Scan for the cell matching the given text and deliver its [X, Y] coordinate at center. 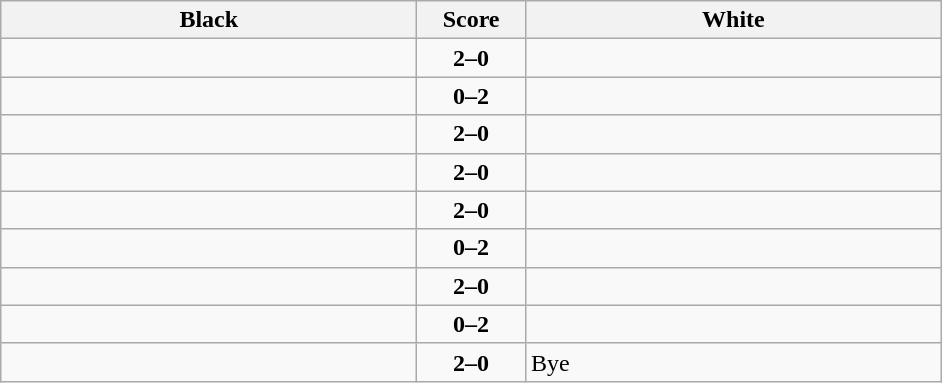
Score [472, 20]
Bye [733, 362]
Black [209, 20]
White [733, 20]
